From the cell containing the given text, extract its center point as (X, Y) coordinate. 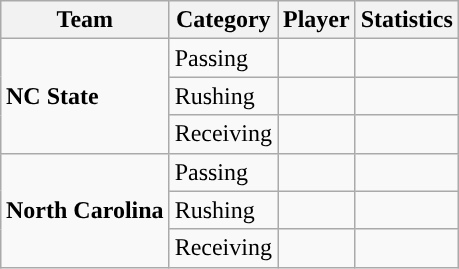
NC State (84, 96)
North Carolina (84, 210)
Team (84, 20)
Statistics (406, 20)
Category (223, 20)
Player (317, 20)
